Find where the given text appears and provide that cell's center as [x, y] coordinate. 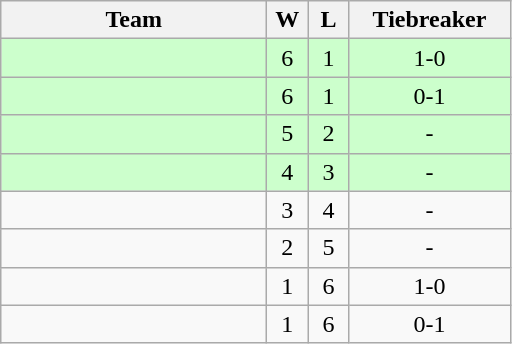
L [328, 20]
Tiebreaker [430, 20]
W [288, 20]
Team [134, 20]
